Find where the given text appears and provide that cell's center as [x, y] coordinate. 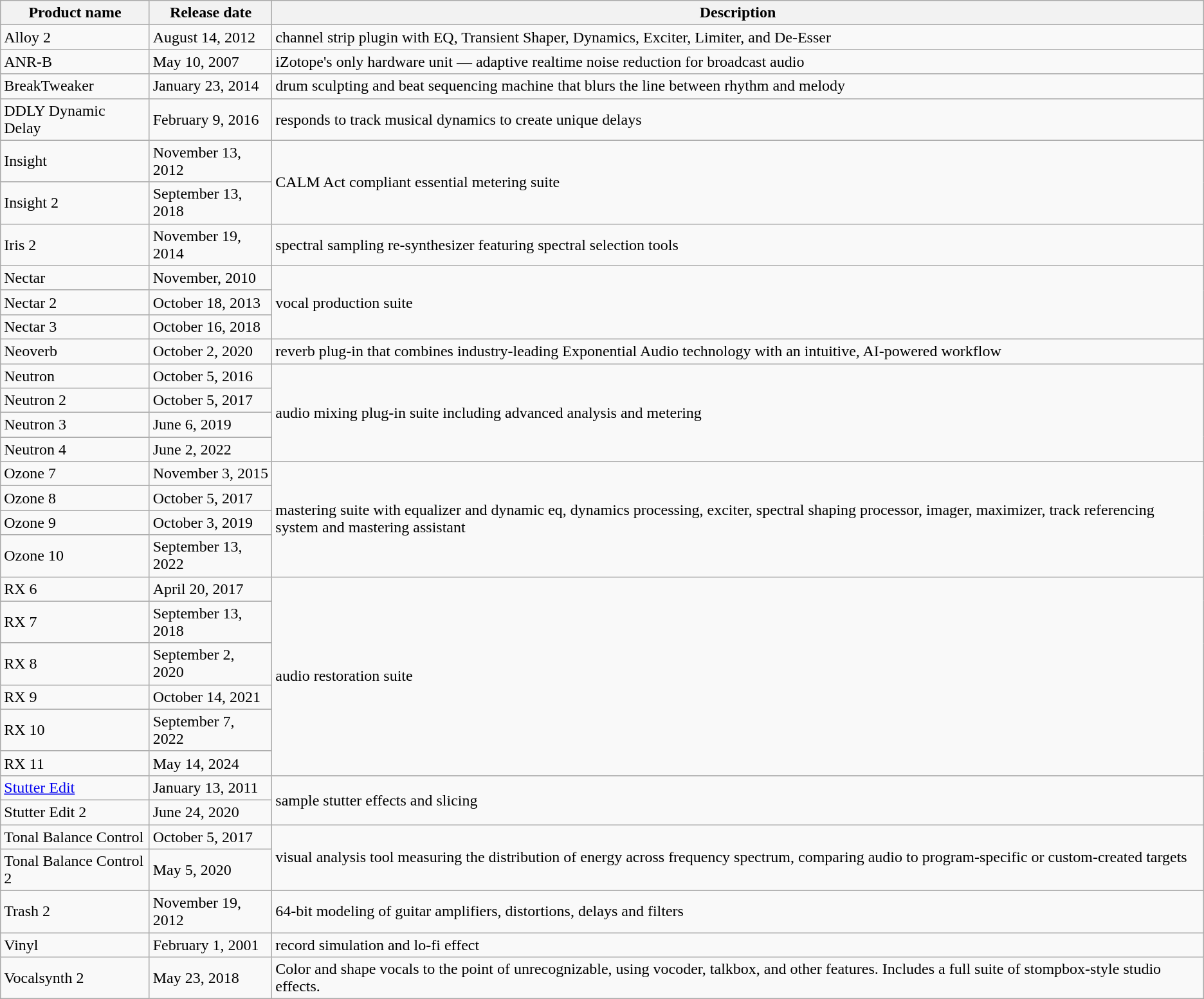
DDLY Dynamic Delay [75, 120]
Neutron 3 [75, 425]
vocal production suite [738, 302]
reverb plug-in that combines industry-leading Exponential Audio technology with an intuitive, AI-powered workflow [738, 351]
channel strip plugin with EQ, Transient Shaper, Dynamics, Exciter, Limiter, and De-Esser [738, 37]
Neoverb [75, 351]
Neutron 4 [75, 449]
visual analysis tool measuring the distribution of energy across frequency spectrum, comparing audio to program-specific or custom-created targets [738, 858]
ANR-B [75, 62]
May 14, 2024 [211, 763]
Insight 2 [75, 203]
August 14, 2012 [211, 37]
May 23, 2018 [211, 978]
RX 11 [75, 763]
November 19, 2014 [211, 244]
Ozone 7 [75, 474]
iZotope's only hardware unit — adaptive realtime noise reduction for broadcast audio [738, 62]
Nectar 3 [75, 327]
Alloy 2 [75, 37]
RX 9 [75, 697]
Stutter Edit 2 [75, 812]
October 14, 2021 [211, 697]
Iris 2 [75, 244]
Nectar [75, 278]
May 10, 2007 [211, 62]
Insight [75, 161]
January 13, 2011 [211, 788]
Neutron 2 [75, 401]
Tonal Balance Control 2 [75, 870]
CALM Act compliant essential metering suite [738, 182]
Vocalsynth 2 [75, 978]
Release date [211, 13]
September 13, 2022 [211, 555]
Trash 2 [75, 912]
Product name [75, 13]
November 19, 2012 [211, 912]
sample stutter effects and slicing [738, 800]
RX 8 [75, 663]
spectral sampling re-synthesizer featuring spectral selection tools [738, 244]
October 16, 2018 [211, 327]
Ozone 10 [75, 555]
Tonal Balance Control [75, 836]
November, 2010 [211, 278]
drum sculpting and beat sequencing machine that blurs the line between rhythm and melody [738, 86]
October 2, 2020 [211, 351]
Ozone 8 [75, 498]
Neutron [75, 376]
responds to track musical dynamics to create unique delays [738, 120]
RX 10 [75, 730]
June 24, 2020 [211, 812]
June 6, 2019 [211, 425]
BreakTweaker [75, 86]
February 9, 2016 [211, 120]
October 5, 2016 [211, 376]
January 23, 2014 [211, 86]
September 7, 2022 [211, 730]
June 2, 2022 [211, 449]
Nectar 2 [75, 302]
May 5, 2020 [211, 870]
64-bit modeling of guitar amplifiers, distortions, delays and filters [738, 912]
Vinyl [75, 945]
RX 7 [75, 622]
Description [738, 13]
February 1, 2001 [211, 945]
November 3, 2015 [211, 474]
record simulation and lo-fi effect [738, 945]
October 3, 2019 [211, 523]
audio mixing plug-in suite including advanced analysis and metering [738, 413]
RX 6 [75, 589]
November 13, 2012 [211, 161]
September 2, 2020 [211, 663]
April 20, 2017 [211, 589]
Ozone 9 [75, 523]
October 18, 2013 [211, 302]
audio restoration suite [738, 676]
Stutter Edit [75, 788]
